Output the (X, Y) coordinate of the center of the cell containing the given text.  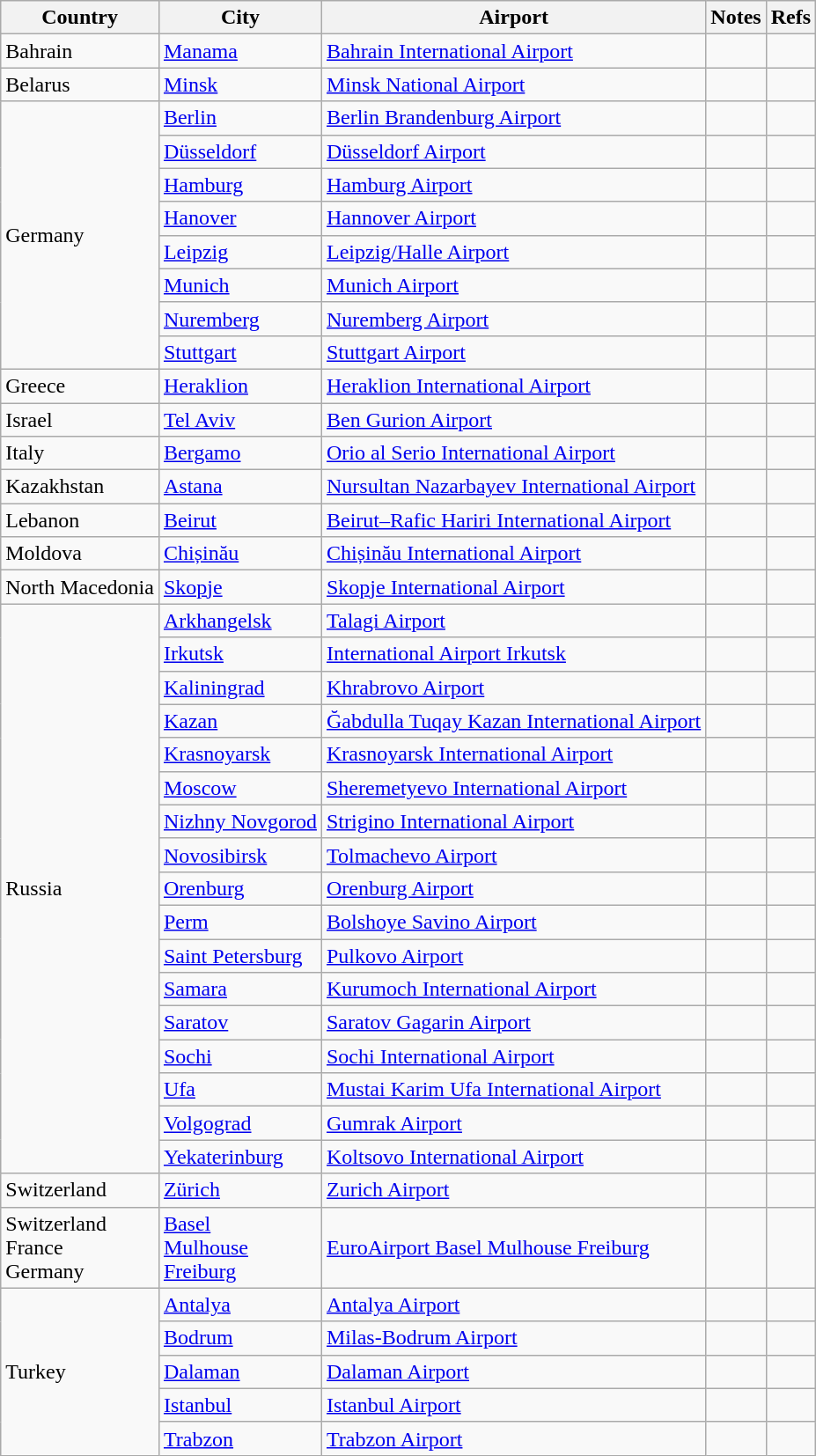
Orenburg Airport (513, 888)
Hannover Airport (513, 218)
Munich Airport (513, 285)
Leipzig (239, 252)
Berlin (239, 118)
Airport (513, 18)
Yekaterinburg (239, 1157)
Astana (239, 487)
Berlin Brandenburg Airport (513, 118)
Düsseldorf (239, 151)
Chișinău (239, 554)
Kazakhstan (80, 487)
North Macedonia (80, 587)
Skopje International Airport (513, 587)
Stuttgart (239, 352)
Leipzig/Halle Airport (513, 252)
Dalaman Airport (513, 1371)
Hamburg Airport (513, 185)
Trabzon (239, 1438)
Mustai Karim Ufa International Airport (513, 1090)
Chișinău International Airport (513, 554)
Nursultan Nazarbayev International Airport (513, 487)
Bodrum (239, 1338)
Refs (790, 18)
Ufa (239, 1090)
Istanbul Airport (513, 1405)
Zurich Airport (513, 1190)
Heraklion International Airport (513, 386)
Krasnoyarsk International Airport (513, 754)
Talagi Airport (513, 621)
Dalaman (239, 1371)
Pulkovo Airport (513, 955)
Moscow (239, 788)
Greece (80, 386)
Beirut–Rafic Hariri International Airport (513, 520)
Antalya Airport (513, 1305)
Ben Gurion Airport (513, 420)
Samara (239, 989)
Switzerland (80, 1190)
Munich (239, 285)
Stuttgart Airport (513, 352)
Irkutsk (239, 654)
EuroAirport Basel Mulhouse Freiburg (513, 1247)
Novosibirsk (239, 855)
Ğabdulla Tuqay Kazan International Airport (513, 721)
Perm (239, 922)
Krasnoyarsk (239, 754)
Saratov Gagarin Airport (513, 1023)
Sochi International Airport (513, 1056)
City (239, 18)
Minsk (239, 85)
Trabzon Airport (513, 1438)
Bergamo (239, 453)
Bahrain (80, 51)
Notes (736, 18)
Sochi (239, 1056)
Sheremetyevo International Airport (513, 788)
Tolmachevo Airport (513, 855)
Nizhny Novgorod (239, 821)
Orio al Serio International Airport (513, 453)
Antalya (239, 1305)
Heraklion (239, 386)
SwitzerlandFranceGermany (80, 1247)
Israel (80, 420)
Düsseldorf Airport (513, 151)
Country (80, 18)
Hanover (239, 218)
Saint Petersburg (239, 955)
International Airport Irkutsk (513, 654)
Saratov (239, 1023)
Moldova (80, 554)
Beirut (239, 520)
Skopje (239, 587)
Arkhangelsk (239, 621)
Nuremberg (239, 319)
Zürich (239, 1190)
Manama (239, 51)
Russia (80, 889)
Kurumoch International Airport (513, 989)
Bahrain International Airport (513, 51)
Volgograd (239, 1123)
Khrabrovo Airport (513, 688)
Orenburg (239, 888)
Nuremberg Airport (513, 319)
Germany (80, 235)
Turkey (80, 1371)
Tel Aviv (239, 420)
Istanbul (239, 1405)
Milas-Bodrum Airport (513, 1338)
Minsk National Airport (513, 85)
Kaliningrad (239, 688)
Bolshoye Savino Airport (513, 922)
Italy (80, 453)
Koltsovo International Airport (513, 1157)
BaselMulhouseFreiburg (239, 1247)
Lebanon (80, 520)
Hamburg (239, 185)
Kazan (239, 721)
Belarus (80, 85)
Gumrak Airport (513, 1123)
Strigino International Airport (513, 821)
